Find where the given text appears and provide that cell's center as (X, Y) coordinate. 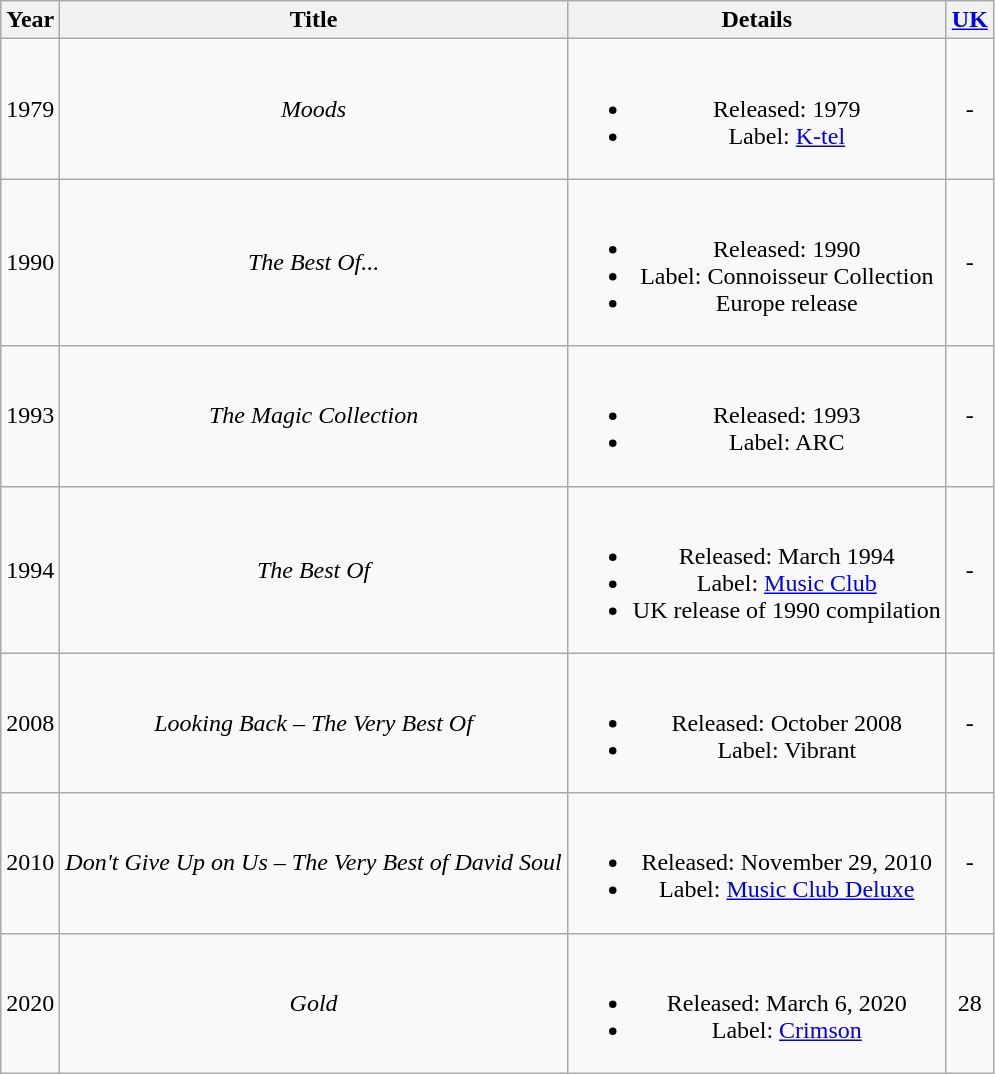
Looking Back – The Very Best Of (314, 723)
Released: March 1994Label: Music ClubUK release of 1990 compilation (756, 570)
Released: November 29, 2010Label: Music Club Deluxe (756, 863)
1994 (30, 570)
Released: 1993Label: ARC (756, 416)
1979 (30, 109)
The Best Of (314, 570)
Title (314, 20)
Gold (314, 1003)
Moods (314, 109)
2010 (30, 863)
Released: March 6, 2020Label: Crimson (756, 1003)
UK (970, 20)
Year (30, 20)
Released: 1990Label: Connoisseur CollectionEurope release (756, 262)
The Magic Collection (314, 416)
2020 (30, 1003)
Details (756, 20)
The Best Of... (314, 262)
2008 (30, 723)
28 (970, 1003)
1993 (30, 416)
Don't Give Up on Us – The Very Best of David Soul (314, 863)
Released: 1979Label: K-tel (756, 109)
1990 (30, 262)
Released: October 2008Label: Vibrant (756, 723)
